Locate the cell with the specified text and output its [X, Y] center coordinate. 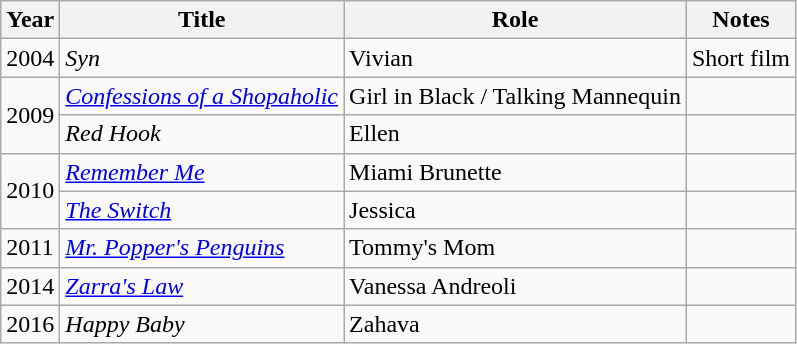
Zarra's Law [202, 286]
Role [516, 20]
Year [30, 20]
Vivian [516, 58]
Zahava [516, 324]
Notes [740, 20]
2009 [30, 115]
2011 [30, 248]
2016 [30, 324]
Tommy's Mom [516, 248]
Ellen [516, 134]
Happy Baby [202, 324]
2010 [30, 191]
Mr. Popper's Penguins [202, 248]
Confessions of a Shopaholic [202, 96]
Syn [202, 58]
2004 [30, 58]
Title [202, 20]
Remember Me [202, 172]
Vanessa Andreoli [516, 286]
Miami Brunette [516, 172]
Red Hook [202, 134]
Girl in Black / Talking Mannequin [516, 96]
The Switch [202, 210]
Short film [740, 58]
Jessica [516, 210]
2014 [30, 286]
